Return the [x, y] coordinate for the center point of the cell that contains the specified text.  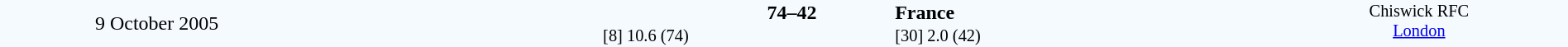
[8] 10.6 (74) [501, 36]
Chiswick RFCLondon [1419, 23]
9 October 2005 [157, 23]
74–42 [791, 12]
[30] 2.0 (42) [1082, 36]
France [1082, 12]
